Output the [X, Y] coordinate of the center of the cell containing the given text.  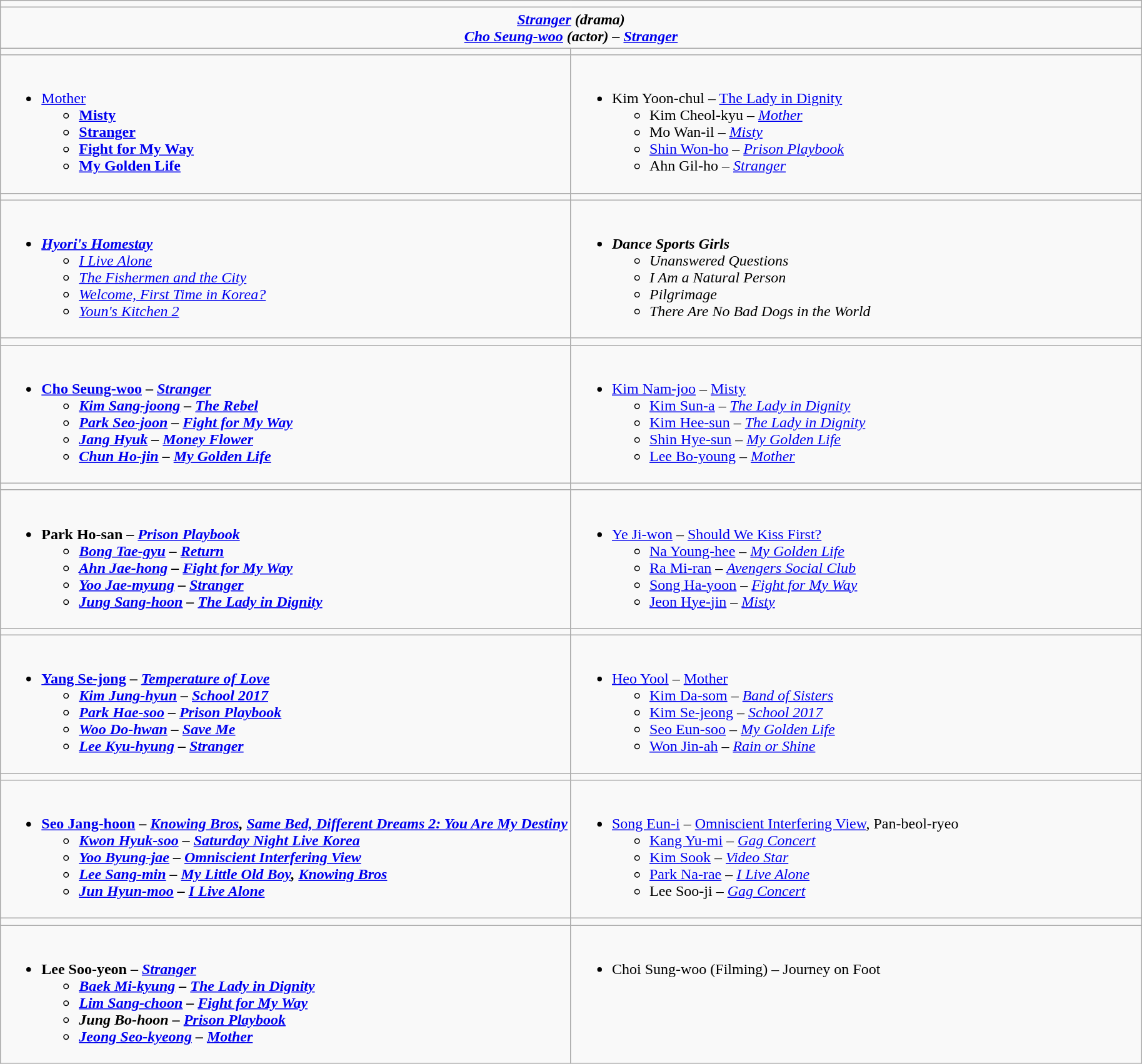
Dance Sports GirlsUnanswered QuestionsI Am a Natural PersonPilgrimageThere Are No Bad Dogs in the World [856, 269]
Kim Nam-joo – MistyKim Sun-a – The Lady in DignityKim Hee-sun – The Lady in DignityShin Hye-sun – My Golden LifeLee Bo-young – Mother [856, 414]
Yang Se-jong – Temperature of LoveKim Jung-hyun – School 2017Park Hae-soo – Prison PlaybookWoo Do-hwan – Save MeLee Kyu-hyung – Stranger [286, 704]
Lee Soo-yeon – StrangerBaek Mi-kyung – The Lady in DignityLim Sang-choon – Fight for My WayJung Bo-hoon – Prison PlaybookJeong Seo-kyeong – Mother [286, 995]
Ye Ji-won – Should We Kiss First?Na Young-hee – My Golden LifeRa Mi-ran – Avengers Social ClubSong Ha-yoon – Fight for My WayJeon Hye-jin – Misty [856, 559]
Kim Yoon-chul – The Lady in DignityKim Cheol-kyu – MotherMo Wan-il – MistyShin Won-ho – Prison PlaybookAhn Gil-ho – Stranger [856, 124]
Park Ho-san – Prison PlaybookBong Tae-gyu – ReturnAhn Jae-hong – Fight for My WayYoo Jae-myung – StrangerJung Sang-hoon – The Lady in Dignity [286, 559]
Choi Sung-woo (Filming) – Journey on Foot [856, 995]
MotherMistyStrangerFight for My WayMy Golden Life [286, 124]
Stranger (drama)Cho Seung-woo (actor) – Stranger [571, 27]
Hyori's HomestayI Live AloneThe Fishermen and the CityWelcome, First Time in Korea?Youn's Kitchen 2 [286, 269]
Cho Seung-woo – StrangerKim Sang-joong – The RebelPark Seo-joon – Fight for My WayJang Hyuk – Money FlowerChun Ho-jin – My Golden Life [286, 414]
Heo Yool – MotherKim Da-som – Band of SistersKim Se-jeong – School 2017Seo Eun-soo – My Golden LifeWon Jin-ah – Rain or Shine [856, 704]
